Determine the (x, y) coordinate at the center of the cell enclosing the given text.  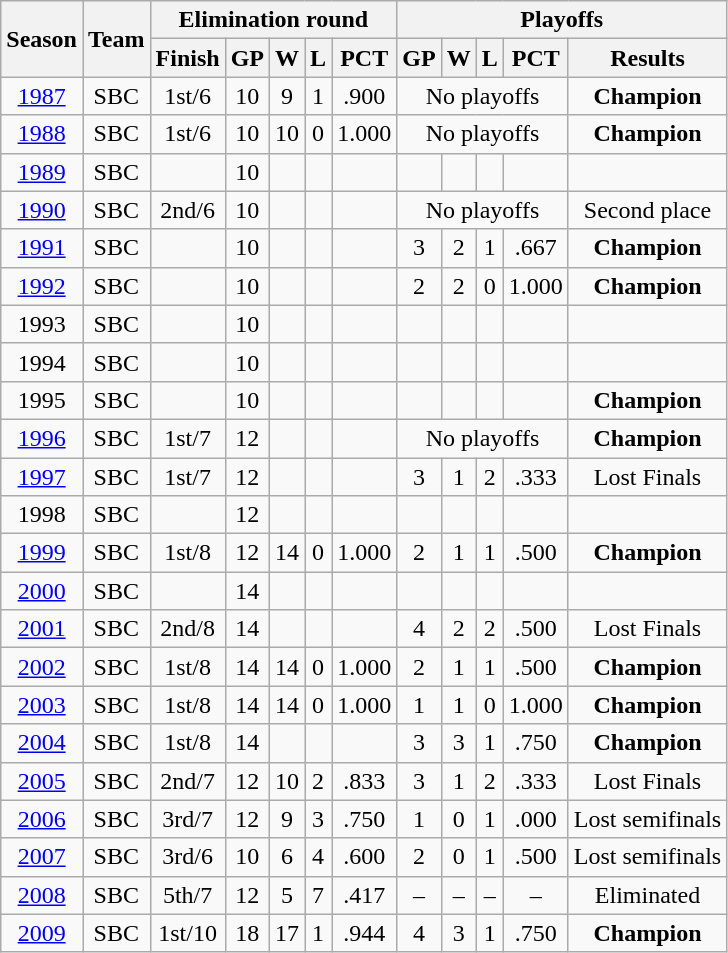
1987 (42, 96)
2nd/6 (188, 210)
1996 (42, 438)
17 (288, 933)
2000 (42, 591)
Second place (647, 210)
2nd/7 (188, 781)
7 (318, 895)
.000 (536, 819)
1990 (42, 210)
1995 (42, 400)
1992 (42, 286)
3rd/7 (188, 819)
.417 (364, 895)
Season (42, 39)
5th/7 (188, 895)
2nd/8 (188, 629)
Team (116, 39)
2004 (42, 743)
1989 (42, 172)
2005 (42, 781)
.667 (536, 248)
Playoffs (562, 20)
1994 (42, 362)
Elimination round (274, 20)
1999 (42, 553)
18 (247, 933)
2006 (42, 819)
3rd/6 (188, 857)
1991 (42, 248)
5 (288, 895)
2009 (42, 933)
Eliminated (647, 895)
6 (288, 857)
1997 (42, 477)
2003 (42, 705)
2002 (42, 667)
.833 (364, 781)
1993 (42, 324)
.600 (364, 857)
1998 (42, 515)
1988 (42, 134)
Finish (188, 58)
2007 (42, 857)
.900 (364, 96)
1st/10 (188, 933)
2001 (42, 629)
.944 (364, 933)
2008 (42, 895)
Results (647, 58)
